For the text-containing cell, return its midpoint in (X, Y) coordinate format. 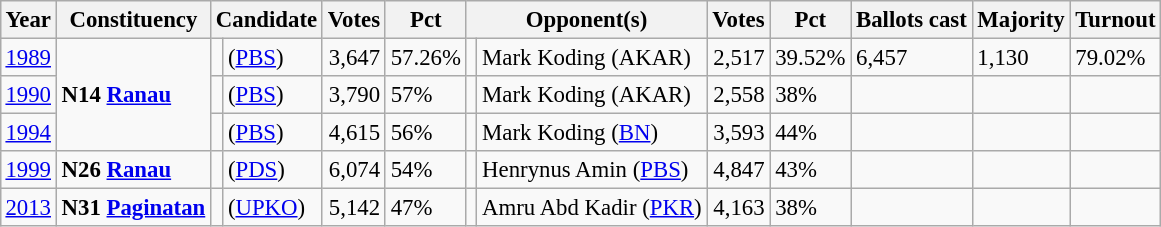
79.02% (1116, 57)
1989 (28, 57)
1994 (28, 133)
Candidate (267, 20)
N26 Ranau (133, 170)
(PDS) (273, 170)
54% (426, 170)
3,647 (354, 57)
1999 (28, 170)
57% (426, 95)
2013 (28, 208)
1,130 (1021, 57)
Mark Koding (BN) (592, 133)
Opponent(s) (586, 20)
4,615 (354, 133)
Majority (1021, 20)
43% (810, 170)
1990 (28, 95)
Ballots cast (912, 20)
39.52% (810, 57)
57.26% (426, 57)
3,593 (738, 133)
47% (426, 208)
4,847 (738, 170)
2,558 (738, 95)
44% (810, 133)
Turnout (1116, 20)
6,457 (912, 57)
2,517 (738, 57)
56% (426, 133)
N14 Ranau (133, 94)
5,142 (354, 208)
4,163 (738, 208)
6,074 (354, 170)
Henrynus Amin (PBS) (592, 170)
(UPKO) (273, 208)
Year (28, 20)
Constituency (133, 20)
N31 Paginatan (133, 208)
Amru Abd Kadir (PKR) (592, 208)
3,790 (354, 95)
